Provide the [x, y] coordinate of the cell's center where the given text is located.  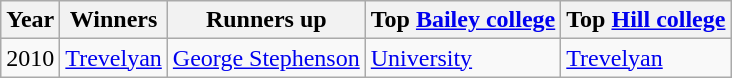
Winners [114, 20]
Year [30, 20]
2010 [30, 58]
Runners up [266, 20]
Top Bailey college [463, 20]
University [463, 58]
Top Hill college [646, 20]
George Stephenson [266, 58]
